Capture the cell that displays the provided text and extract its (X, Y) central coordinate. 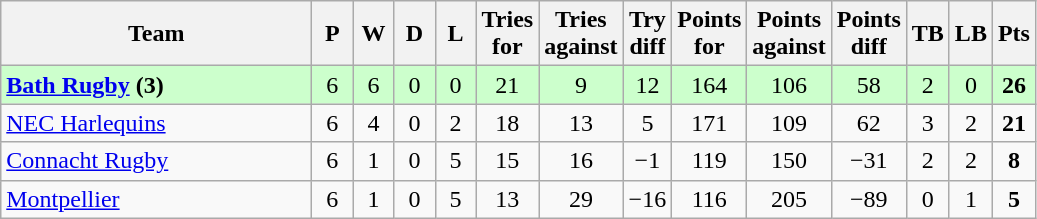
15 (508, 161)
Team (156, 34)
116 (710, 199)
W (374, 34)
Tries against (581, 34)
Try diff (648, 34)
LB (970, 34)
109 (789, 123)
P (332, 34)
L (456, 34)
TB (928, 34)
8 (1014, 161)
D (414, 34)
Montpellier (156, 199)
Points against (789, 34)
4 (374, 123)
Pts (1014, 34)
−16 (648, 199)
NEC Harlequins (156, 123)
Points for (710, 34)
58 (868, 85)
Points diff (868, 34)
12 (648, 85)
Tries for (508, 34)
−31 (868, 161)
119 (710, 161)
62 (868, 123)
16 (581, 161)
Bath Rugby (3) (156, 85)
171 (710, 123)
3 (928, 123)
18 (508, 123)
Connacht Rugby (156, 161)
29 (581, 199)
−89 (868, 199)
106 (789, 85)
164 (710, 85)
9 (581, 85)
205 (789, 199)
26 (1014, 85)
−1 (648, 161)
150 (789, 161)
